Find where the given text appears and provide that cell's center as [X, Y] coordinate. 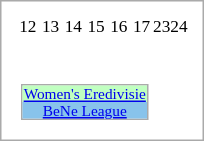
BeNe League [84, 110]
17 [142, 25]
14 [74, 25]
12 [28, 25]
16 [118, 25]
13 [50, 25]
24 [178, 25]
Women's Eredivisie [84, 94]
15 [96, 25]
23 [162, 25]
